Detect which cell encompasses the target text, then output its (X, Y) center coordinate. 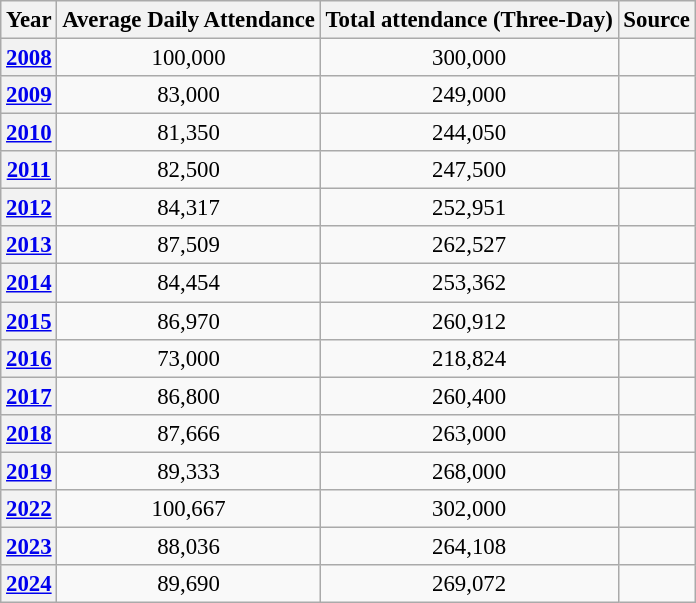
2008 (29, 58)
2017 (29, 396)
Source (656, 20)
Average Daily Attendance (188, 20)
2023 (29, 546)
87,509 (188, 245)
82,500 (188, 170)
73,000 (188, 358)
2009 (29, 95)
87,666 (188, 433)
260,400 (469, 396)
263,000 (469, 433)
264,108 (469, 546)
2013 (29, 245)
100,667 (188, 509)
84,317 (188, 208)
244,050 (469, 133)
84,454 (188, 283)
2022 (29, 509)
253,362 (469, 283)
218,824 (469, 358)
2011 (29, 170)
88,036 (188, 546)
262,527 (469, 245)
2014 (29, 283)
86,800 (188, 396)
252,951 (469, 208)
83,000 (188, 95)
86,970 (188, 321)
Year (29, 20)
81,350 (188, 133)
2012 (29, 208)
2016 (29, 358)
302,000 (469, 509)
89,690 (188, 584)
Total attendance (Three-Day) (469, 20)
2018 (29, 433)
247,500 (469, 170)
100,000 (188, 58)
2024 (29, 584)
89,333 (188, 471)
2019 (29, 471)
268,000 (469, 471)
269,072 (469, 584)
2015 (29, 321)
300,000 (469, 58)
260,912 (469, 321)
2010 (29, 133)
249,000 (469, 95)
